Return the (X, Y) coordinate for the center point of the cell that contains the specified text.  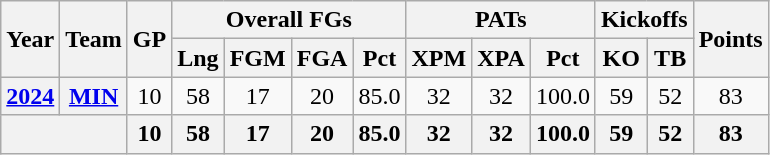
MIN (94, 96)
Kickoffs (644, 20)
2024 (30, 96)
PATs (500, 20)
TB (670, 58)
FGM (258, 58)
Points (730, 39)
XPM (439, 58)
GP (149, 39)
FGA (322, 58)
Overall FGs (289, 20)
Team (94, 39)
Lng (198, 58)
XPA (502, 58)
KO (621, 58)
Year (30, 39)
